Find where the given text appears and provide that cell's center as (X, Y) coordinate. 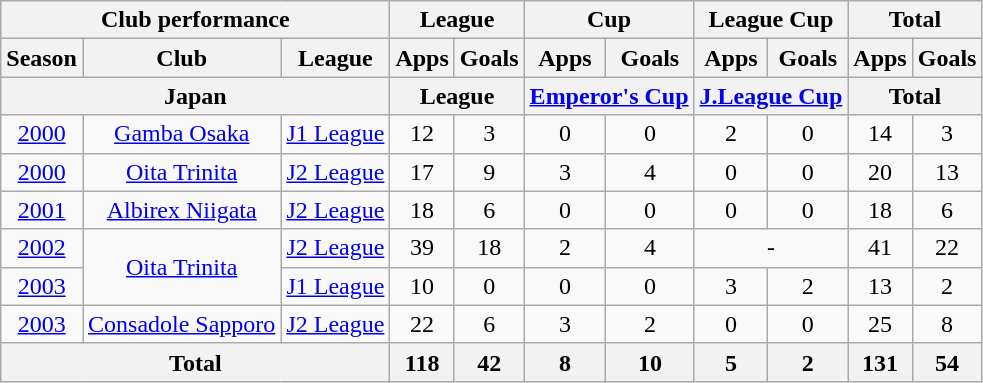
Cup (609, 20)
20 (880, 172)
Gamba Osaka (181, 134)
Season (42, 58)
9 (489, 172)
39 (422, 248)
- (771, 248)
118 (422, 362)
2002 (42, 248)
Consadole Sapporo (181, 324)
131 (880, 362)
Emperor's Cup (609, 96)
12 (422, 134)
17 (422, 172)
Club (181, 58)
42 (489, 362)
Albirex Niigata (181, 210)
14 (880, 134)
54 (947, 362)
Club performance (196, 20)
2001 (42, 210)
J.League Cup (771, 96)
Japan (196, 96)
5 (731, 362)
League Cup (771, 20)
25 (880, 324)
41 (880, 248)
